Return (x, y) of the center of cell containing provided text 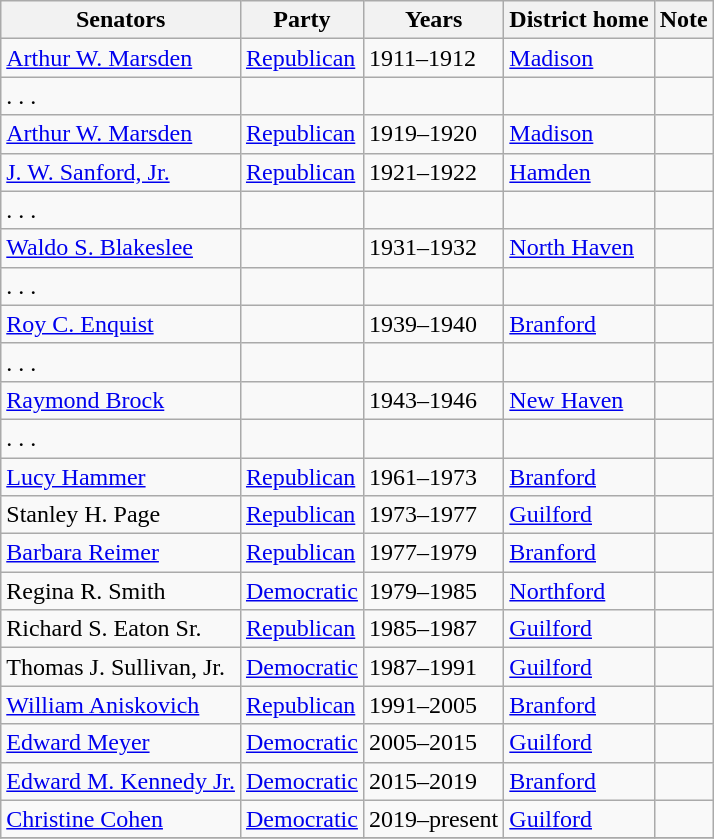
1931–1932 (433, 248)
Barbara Reimer (121, 553)
New Haven (579, 400)
1973–1977 (433, 515)
Edward M. Kennedy Jr. (121, 781)
1985–1987 (433, 629)
Note (684, 20)
1939–1940 (433, 324)
Christine Cohen (121, 819)
1943–1946 (433, 400)
2019–present (433, 819)
Thomas J. Sullivan, Jr. (121, 667)
1911–1912 (433, 58)
Regina R. Smith (121, 591)
Northford (579, 591)
Lucy Hammer (121, 477)
1977–1979 (433, 553)
1919–1920 (433, 134)
1987–1991 (433, 667)
1979–1985 (433, 591)
Years (433, 20)
2015–2019 (433, 781)
Party (302, 20)
William Aniskovich (121, 705)
Roy C. Enquist (121, 324)
1961–1973 (433, 477)
2005–2015 (433, 743)
Richard S. Eaton Sr. (121, 629)
Waldo S. Blakeslee (121, 248)
1991–2005 (433, 705)
Raymond Brock (121, 400)
District home (579, 20)
J. W. Sanford, Jr. (121, 172)
North Haven (579, 248)
Stanley H. Page (121, 515)
Edward Meyer (121, 743)
Hamden (579, 172)
Senators (121, 20)
1921–1922 (433, 172)
